Identify which cell holds the provided text, then report its [x, y] central coordinate. 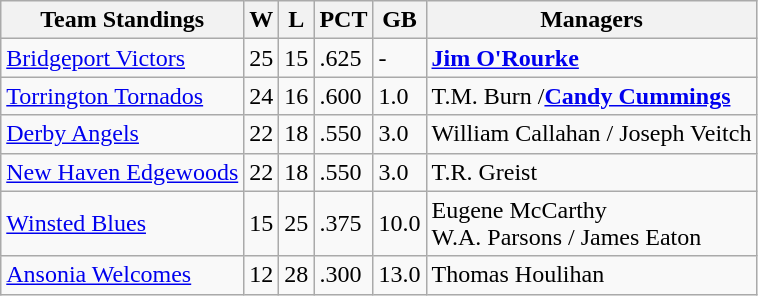
24 [262, 96]
.625 [344, 58]
New Haven Edgewoods [122, 172]
T.R. Greist [592, 172]
Managers [592, 20]
Jim O'Rourke [592, 58]
.375 [344, 224]
GB [400, 20]
- [400, 58]
PCT [344, 20]
Derby Angels [122, 134]
12 [262, 275]
16 [296, 96]
T.M. Burn /Candy Cummings [592, 96]
Torrington Tornados [122, 96]
L [296, 20]
William Callahan / Joseph Veitch [592, 134]
Bridgeport Victors [122, 58]
.300 [344, 275]
Winsted Blues [122, 224]
Eugene McCarthy W.A. Parsons / James Eaton [592, 224]
Ansonia Welcomes [122, 275]
1.0 [400, 96]
10.0 [400, 224]
W [262, 20]
28 [296, 275]
.600 [344, 96]
Thomas Houlihan [592, 275]
Team Standings [122, 20]
13.0 [400, 275]
